Identify which cell holds the provided text, then report its [x, y] central coordinate. 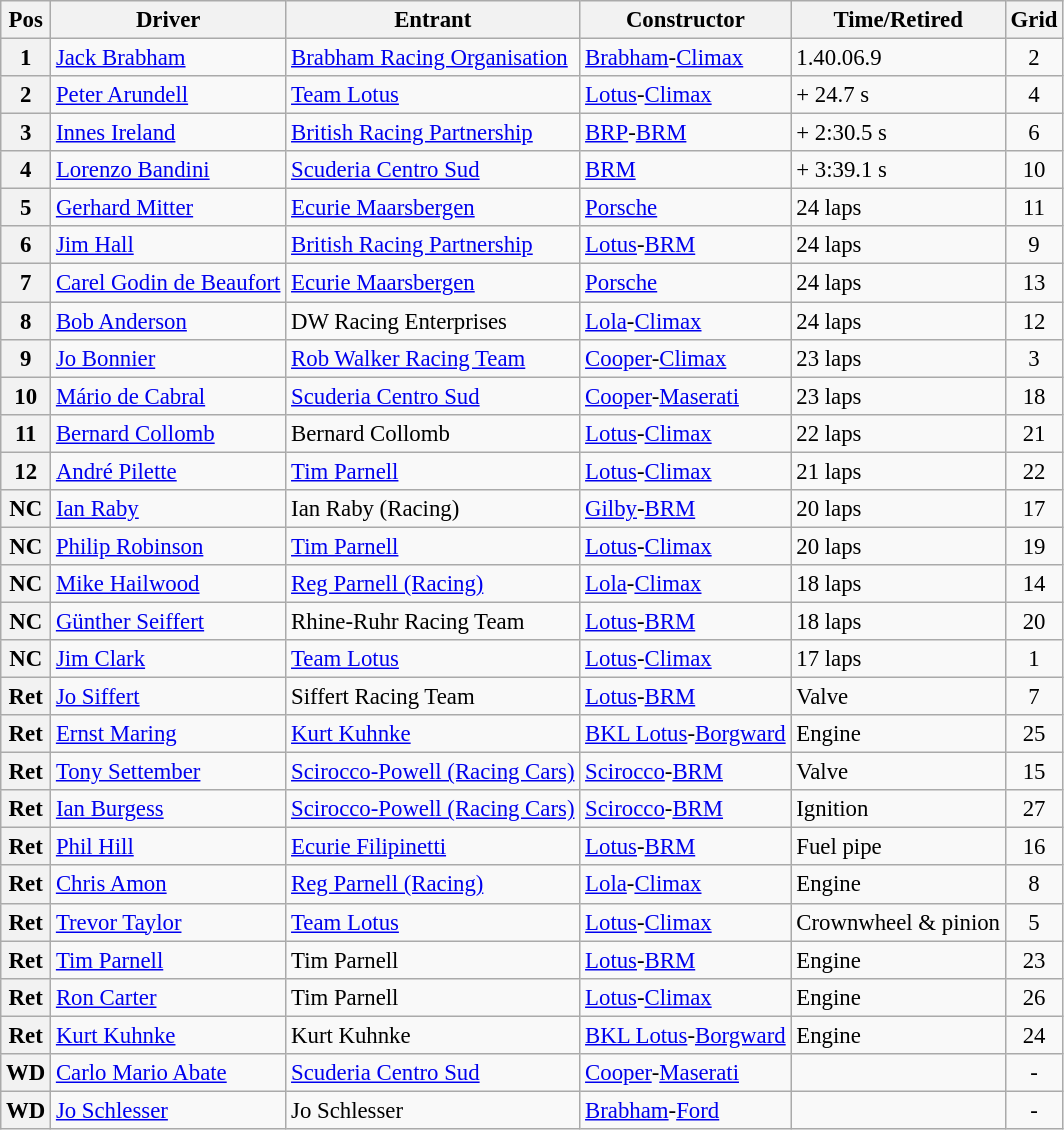
Innes Ireland [168, 133]
Rob Walker Racing Team [433, 358]
22 [1034, 471]
BRM [686, 170]
Günther Seiffert [168, 621]
Ecurie Filipinetti [433, 847]
Ernst Maring [168, 734]
Ian Raby [168, 509]
Jo Siffert [168, 697]
1.40.06.9 [898, 58]
17 laps [898, 659]
Jim Hall [168, 245]
Siffert Racing Team [433, 697]
Fuel pipe [898, 847]
15 [1034, 772]
Cooper-Climax [686, 358]
Grid [1034, 20]
Tony Settember [168, 772]
Ignition [898, 809]
+ 24.7 s [898, 95]
27 [1034, 809]
Chris Amon [168, 885]
Pos [26, 20]
17 [1034, 509]
Crownwheel & pinion [898, 922]
Gilby-BRM [686, 509]
Brabham-Ford [686, 1110]
25 [1034, 734]
Jo Bonnier [168, 358]
Brabham Racing Organisation [433, 58]
16 [1034, 847]
13 [1034, 283]
André Pilette [168, 471]
DW Racing Enterprises [433, 321]
Carlo Mario Abate [168, 1073]
21 [1034, 433]
Gerhard Mitter [168, 208]
Trevor Taylor [168, 922]
Phil Hill [168, 847]
Ian Raby (Racing) [433, 509]
14 [1034, 584]
Jack Brabham [168, 58]
23 [1034, 960]
Mário de Cabral [168, 396]
Jim Clark [168, 659]
20 [1034, 621]
Time/Retired [898, 20]
Entrant [433, 20]
BRP-BRM [686, 133]
Rhine-Ruhr Racing Team [433, 621]
Constructor [686, 20]
Mike Hailwood [168, 584]
Ron Carter [168, 997]
Philip Robinson [168, 546]
26 [1034, 997]
18 [1034, 396]
Driver [168, 20]
+ 2:30.5 s [898, 133]
19 [1034, 546]
21 laps [898, 471]
Ian Burgess [168, 809]
Lorenzo Bandini [168, 170]
+ 3:39.1 s [898, 170]
Bob Anderson [168, 321]
24 [1034, 1035]
Peter Arundell [168, 95]
Brabham-Climax [686, 58]
Carel Godin de Beaufort [168, 283]
22 laps [898, 433]
